Pinpoint the cell where the given text exists, returning its [x, y] midpoint coordinate. 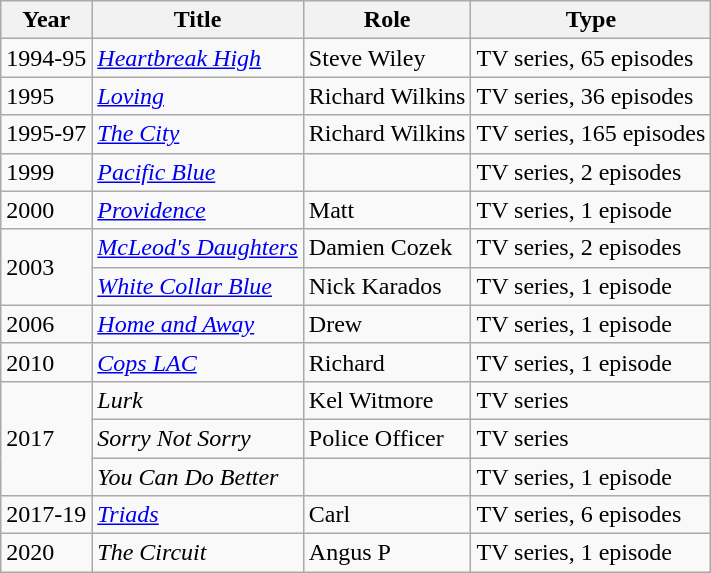
1995 [46, 96]
TV series, 36 episodes [591, 96]
The City [198, 134]
Title [198, 20]
The Circuit [198, 553]
Type [591, 20]
You Can Do Better [198, 477]
Kel Witmore [387, 400]
Richard [387, 362]
Home and Away [198, 324]
Steve Wiley [387, 58]
TV series, 6 episodes [591, 515]
TV series, 165 episodes [591, 134]
McLeod's Daughters [198, 248]
Triads [198, 515]
2017-19 [46, 515]
2010 [46, 362]
Sorry Not Sorry [198, 438]
2020 [46, 553]
1994-95 [46, 58]
Carl [387, 515]
Police Officer [387, 438]
Pacific Blue [198, 172]
Angus P [387, 553]
Drew [387, 324]
2006 [46, 324]
White Collar Blue [198, 286]
TV series, 65 episodes [591, 58]
Providence [198, 210]
Nick Karados [387, 286]
Loving [198, 96]
Year [46, 20]
1995-97 [46, 134]
Cops LAC [198, 362]
Damien Cozek [387, 248]
2000 [46, 210]
2017 [46, 438]
Heartbreak High [198, 58]
Lurk [198, 400]
2003 [46, 267]
Role [387, 20]
1999 [46, 172]
Matt [387, 210]
